Return the [x, y] coordinate for the center point of the cell that contains the specified text.  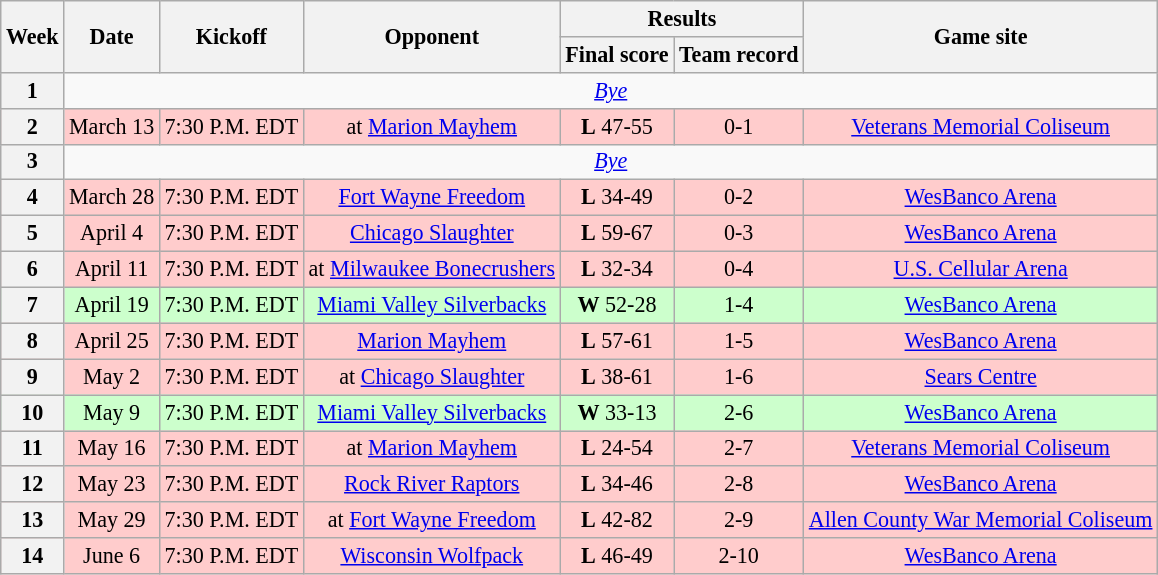
Allen County War Memorial Coliseum [981, 520]
L 32-34 [617, 269]
2 [32, 126]
Sears Centre [981, 377]
7 [32, 305]
11 [32, 448]
2-9 [739, 520]
April 4 [112, 233]
L 47-55 [617, 126]
6 [32, 269]
2-8 [739, 484]
at Fort Wayne Freedom [432, 520]
Wisconsin Wolfpack [432, 556]
1-5 [739, 341]
9 [32, 377]
Opponent [432, 36]
Week [32, 36]
12 [32, 484]
Fort Wayne Freedom [432, 198]
10 [32, 412]
2-6 [739, 412]
Team record [739, 54]
L 57-61 [617, 341]
May 16 [112, 448]
L 34-49 [617, 198]
1 [32, 90]
May 29 [112, 520]
L 34-46 [617, 484]
Results [682, 18]
5 [32, 233]
13 [32, 520]
May 9 [112, 412]
L 24-54 [617, 448]
Date [112, 36]
W 33-13 [617, 412]
March 28 [112, 198]
May 2 [112, 377]
2-10 [739, 556]
April 11 [112, 269]
Chicago Slaughter [432, 233]
U.S. Cellular Arena [981, 269]
W 52-28 [617, 305]
June 6 [112, 556]
Game site [981, 36]
0-1 [739, 126]
L 46-49 [617, 556]
at Milwaukee Bonecrushers [432, 269]
0-4 [739, 269]
2-7 [739, 448]
0-3 [739, 233]
at Chicago Slaughter [432, 377]
May 23 [112, 484]
8 [32, 341]
1-6 [739, 377]
Rock River Raptors [432, 484]
1-4 [739, 305]
14 [32, 556]
L 38-61 [617, 377]
April 19 [112, 305]
Marion Mayhem [432, 341]
March 13 [112, 126]
3 [32, 162]
0-2 [739, 198]
L 42-82 [617, 520]
L 59-67 [617, 233]
4 [32, 198]
April 25 [112, 341]
Kickoff [231, 36]
Final score [617, 54]
